For the text-containing cell, return its midpoint in [x, y] coordinate format. 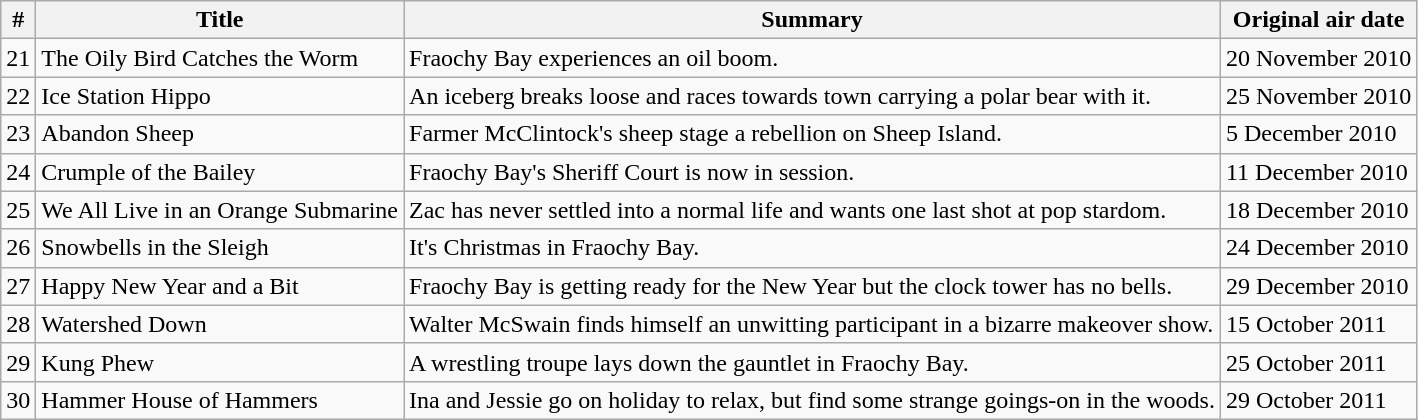
Happy New Year and a Bit [220, 286]
Summary [812, 20]
Original air date [1318, 20]
27 [18, 286]
Abandon Sheep [220, 134]
# [18, 20]
Fraochy Bay experiences an oil boom. [812, 58]
22 [18, 96]
25 November 2010 [1318, 96]
29 [18, 362]
29 December 2010 [1318, 286]
29 October 2011 [1318, 400]
5 December 2010 [1318, 134]
24 [18, 172]
Walter McSwain finds himself an unwitting participant in a bizarre makeover show. [812, 324]
Crumple of the Bailey [220, 172]
Fraochy Bay is getting ready for the New Year but the clock tower has no bells. [812, 286]
The Oily Bird Catches the Worm [220, 58]
An iceberg breaks loose and races towards town carrying a polar bear with it. [812, 96]
Ina and Jessie go on holiday to relax, but find some strange goings-on in the woods. [812, 400]
25 [18, 210]
Watershed Down [220, 324]
28 [18, 324]
21 [18, 58]
Kung Phew [220, 362]
Zac has never settled into a normal life and wants one last shot at pop stardom. [812, 210]
Snowbells in the Sleigh [220, 248]
18 December 2010 [1318, 210]
We All Live in an Orange Submarine [220, 210]
11 December 2010 [1318, 172]
It's Christmas in Fraochy Bay. [812, 248]
Hammer House of Hammers [220, 400]
20 November 2010 [1318, 58]
A wrestling troupe lays down the gauntlet in Fraochy Bay. [812, 362]
Farmer McClintock's sheep stage a rebellion on Sheep Island. [812, 134]
Fraochy Bay's Sheriff Court is now in session. [812, 172]
25 October 2011 [1318, 362]
30 [18, 400]
26 [18, 248]
24 December 2010 [1318, 248]
Title [220, 20]
Ice Station Hippo [220, 96]
23 [18, 134]
15 October 2011 [1318, 324]
